Pinpoint the cell where the given text exists, returning its [X, Y] midpoint coordinate. 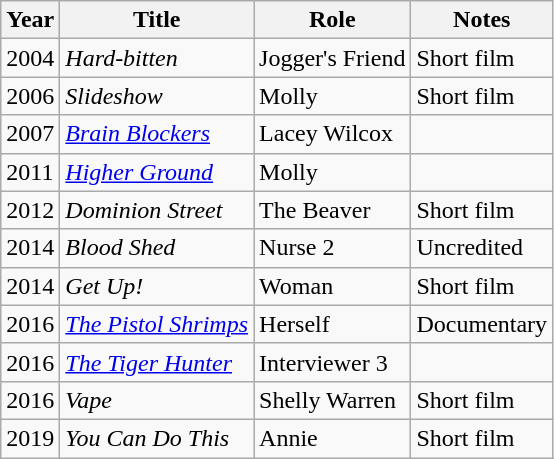
Nurse 2 [332, 248]
Documentary [482, 324]
2019 [30, 438]
Uncredited [482, 248]
2011 [30, 172]
2006 [30, 96]
The Tiger Hunter [157, 362]
You Can Do This [157, 438]
Brain Blockers [157, 134]
Herself [332, 324]
2007 [30, 134]
Slideshow [157, 96]
Shelly Warren [332, 400]
Role [332, 20]
Jogger's Friend [332, 58]
The Beaver [332, 210]
Interviewer 3 [332, 362]
Higher Ground [157, 172]
Notes [482, 20]
The Pistol Shrimps [157, 324]
Annie [332, 438]
Year [30, 20]
Lacey Wilcox [332, 134]
Title [157, 20]
2004 [30, 58]
2012 [30, 210]
Hard-bitten [157, 58]
Vape [157, 400]
Dominion Street [157, 210]
Get Up! [157, 286]
Blood Shed [157, 248]
Woman [332, 286]
